Locate the cell with the specified text and output its (X, Y) center coordinate. 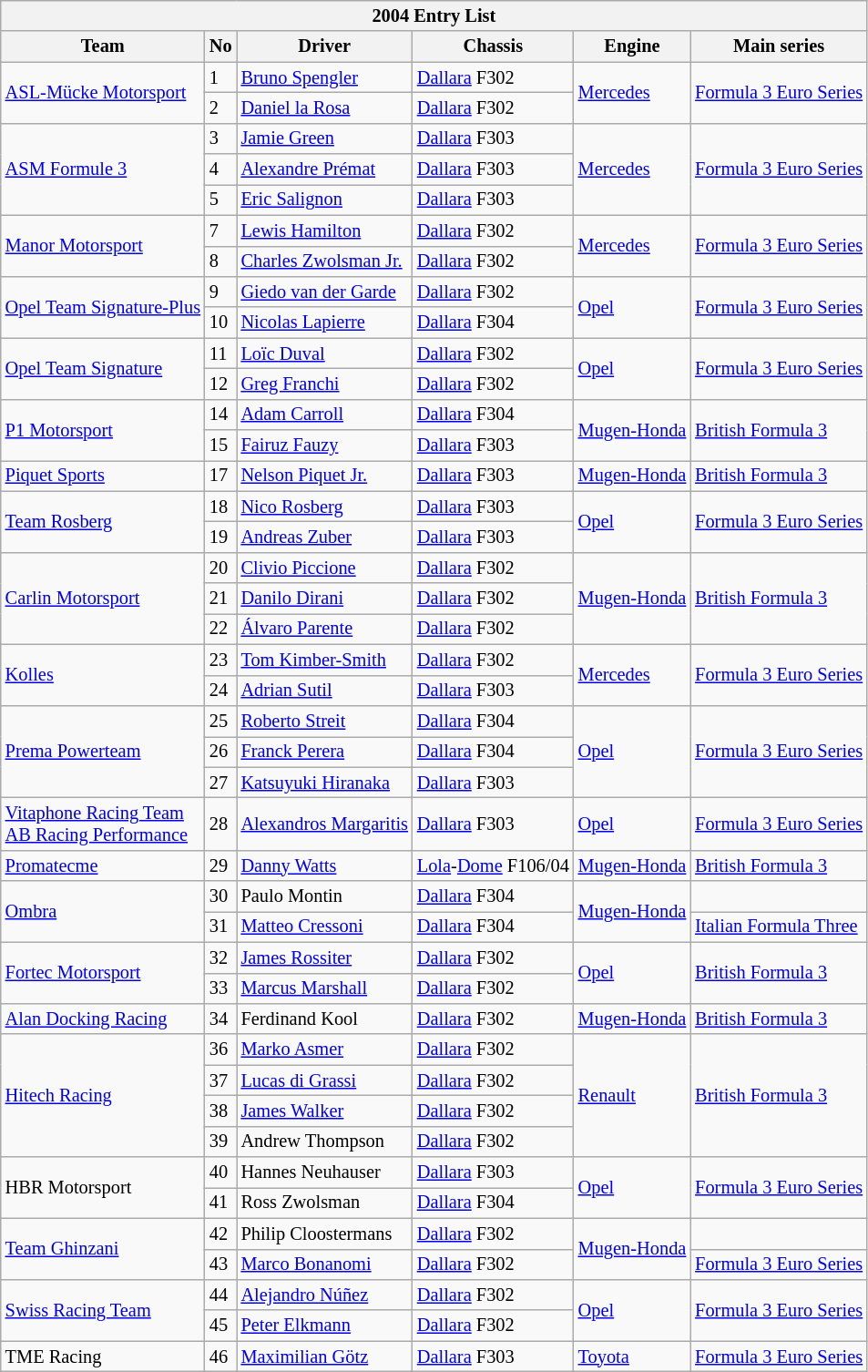
41 (220, 1203)
Adam Carroll (324, 415)
Engine (632, 46)
36 (220, 1049)
31 (220, 927)
TME Racing (103, 1357)
2004 Entry List (434, 15)
Nico Rosberg (324, 507)
24 (220, 691)
7 (220, 230)
Team Ghinzani (103, 1248)
27 (220, 783)
28 (220, 824)
Adrian Sutil (324, 691)
Opel Team Signature-Plus (103, 306)
Giedo van der Garde (324, 292)
Piquet Sports (103, 476)
Lucas di Grassi (324, 1080)
Vitaphone Racing TeamAB Racing Performance (103, 824)
Andreas Zuber (324, 537)
4 (220, 169)
43 (220, 1264)
1 (220, 77)
Toyota (632, 1357)
James Rossiter (324, 957)
Renault (632, 1095)
Driver (324, 46)
Kolles (103, 674)
HBR Motorsport (103, 1188)
8 (220, 261)
Paulo Montin (324, 896)
James Walker (324, 1111)
Bruno Spengler (324, 77)
Ferdinand Kool (324, 1019)
No (220, 46)
37 (220, 1080)
26 (220, 752)
Marko Asmer (324, 1049)
Greg Franchi (324, 384)
Loïc Duval (324, 353)
ASL-Mücke Motorsport (103, 93)
Alan Docking Racing (103, 1019)
21 (220, 599)
38 (220, 1111)
P1 Motorsport (103, 430)
17 (220, 476)
Swiss Racing Team (103, 1310)
46 (220, 1357)
18 (220, 507)
Fairuz Fauzy (324, 445)
Tom Kimber-Smith (324, 660)
Lewis Hamilton (324, 230)
Ombra (103, 911)
9 (220, 292)
45 (220, 1326)
Main series (779, 46)
Andrew Thompson (324, 1142)
39 (220, 1142)
Lola-Dome F106/04 (494, 865)
29 (220, 865)
Alejandro Núñez (324, 1295)
Álvaro Parente (324, 629)
Manor Motorsport (103, 246)
Chassis (494, 46)
44 (220, 1295)
Opel Team Signature (103, 368)
30 (220, 896)
Nelson Piquet Jr. (324, 476)
Eric Salignon (324, 200)
33 (220, 988)
Team (103, 46)
Jamie Green (324, 138)
5 (220, 200)
Marco Bonanomi (324, 1264)
14 (220, 415)
Hitech Racing (103, 1095)
32 (220, 957)
Roberto Streit (324, 721)
2 (220, 108)
Franck Perera (324, 752)
Hannes Neuhauser (324, 1172)
11 (220, 353)
Danny Watts (324, 865)
Alexandre Prémat (324, 169)
20 (220, 568)
Matteo Cressoni (324, 927)
Charles Zwolsman Jr. (324, 261)
15 (220, 445)
22 (220, 629)
Promatecme (103, 865)
23 (220, 660)
25 (220, 721)
12 (220, 384)
42 (220, 1234)
Danilo Dirani (324, 599)
Katsuyuki Hiranaka (324, 783)
Carlin Motorsport (103, 598)
40 (220, 1172)
Nicolas Lapierre (324, 323)
Daniel la Rosa (324, 108)
3 (220, 138)
Maximilian Götz (324, 1357)
34 (220, 1019)
Fortec Motorsport (103, 973)
Italian Formula Three (779, 927)
Ross Zwolsman (324, 1203)
Marcus Marshall (324, 988)
ASM Formule 3 (103, 169)
Peter Elkmann (324, 1326)
Team Rosberg (103, 521)
Alexandros Margaritis (324, 824)
19 (220, 537)
Clivio Piccione (324, 568)
Philip Cloostermans (324, 1234)
10 (220, 323)
Prema Powerteam (103, 751)
